Extract the [x, y] coordinate from the center of the cell holding the provided text.  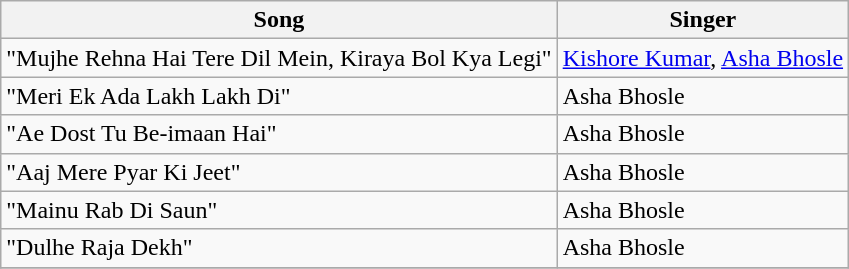
"Aaj Mere Pyar Ki Jeet" [279, 172]
Singer [702, 20]
"Ae Dost Tu Be-imaan Hai" [279, 134]
"Mujhe Rehna Hai Tere Dil Mein, Kiraya Bol Kya Legi" [279, 58]
Song [279, 20]
"Dulhe Raja Dekh" [279, 248]
"Mainu Rab Di Saun" [279, 210]
"Meri Ek Ada Lakh Lakh Di" [279, 96]
Kishore Kumar, Asha Bhosle [702, 58]
